Pinpoint the cell where the given text exists, returning its [X, Y] midpoint coordinate. 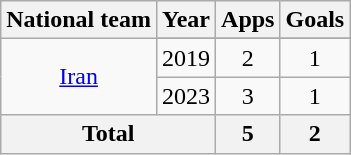
2023 [186, 96]
National team [79, 20]
5 [248, 134]
Iran [79, 77]
Apps [248, 20]
Year [186, 20]
Total [108, 134]
3 [248, 96]
Goals [315, 20]
2019 [186, 58]
